Locate the cell with the specified text and output its [x, y] center coordinate. 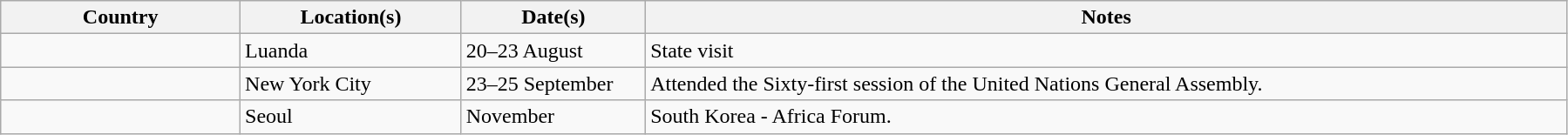
Country [120, 17]
South Korea - Africa Forum. [1107, 117]
Date(s) [553, 17]
New York City [351, 84]
20–23 August [553, 51]
Location(s) [351, 17]
November [553, 117]
23–25 September [553, 84]
Seoul [351, 117]
Luanda [351, 51]
Notes [1107, 17]
Attended the Sixty-first session of the United Nations General Assembly. [1107, 84]
State visit [1107, 51]
